Extract the [x, y] coordinate from the center of the cell holding the provided text.  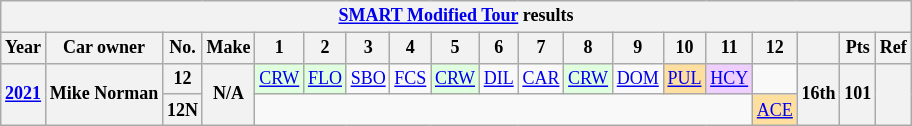
N/A [228, 94]
3 [368, 48]
2021 [24, 94]
6 [498, 48]
12N [183, 110]
7 [541, 48]
Year [24, 48]
FLO [326, 78]
Car owner [104, 48]
HCY [730, 78]
FCS [410, 78]
1 [280, 48]
SMART Modified Tour results [456, 16]
Make [228, 48]
DIL [498, 78]
2 [326, 48]
10 [684, 48]
Ref [894, 48]
SBO [368, 78]
Mike Norman [104, 94]
8 [588, 48]
CAR [541, 78]
PUL [684, 78]
16th [818, 94]
5 [456, 48]
Pts [858, 48]
101 [858, 94]
ACE [774, 110]
9 [638, 48]
DOM [638, 78]
4 [410, 48]
11 [730, 48]
No. [183, 48]
